Locate the cell with the specified text and output its (x, y) center coordinate. 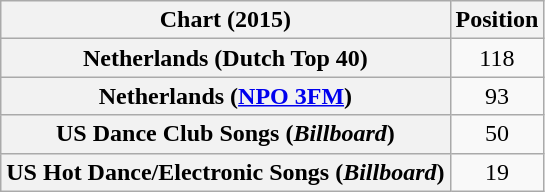
Chart (2015) (226, 20)
19 (497, 172)
Netherlands (NPO 3FM) (226, 96)
93 (497, 96)
118 (497, 58)
Position (497, 20)
US Hot Dance/Electronic Songs (Billboard) (226, 172)
US Dance Club Songs (Billboard) (226, 134)
Netherlands (Dutch Top 40) (226, 58)
50 (497, 134)
